Identify which cell holds the provided text, then report its [x, y] central coordinate. 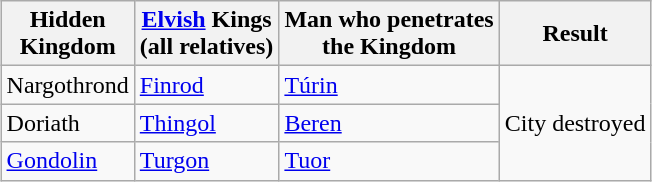
Man who penetratesthe Kingdom [389, 34]
Elvish Kings(all relatives) [206, 34]
Finrod [206, 85]
Result [575, 34]
City destroyed [575, 123]
Nargothrond [68, 85]
Turgon [206, 161]
Doriath [68, 123]
HiddenKingdom [68, 34]
Gondolin [68, 161]
Thingol [206, 123]
Túrin [389, 85]
Tuor [389, 161]
Beren [389, 123]
